Provide the [x, y] coordinate of the cell's center where the given text is located.  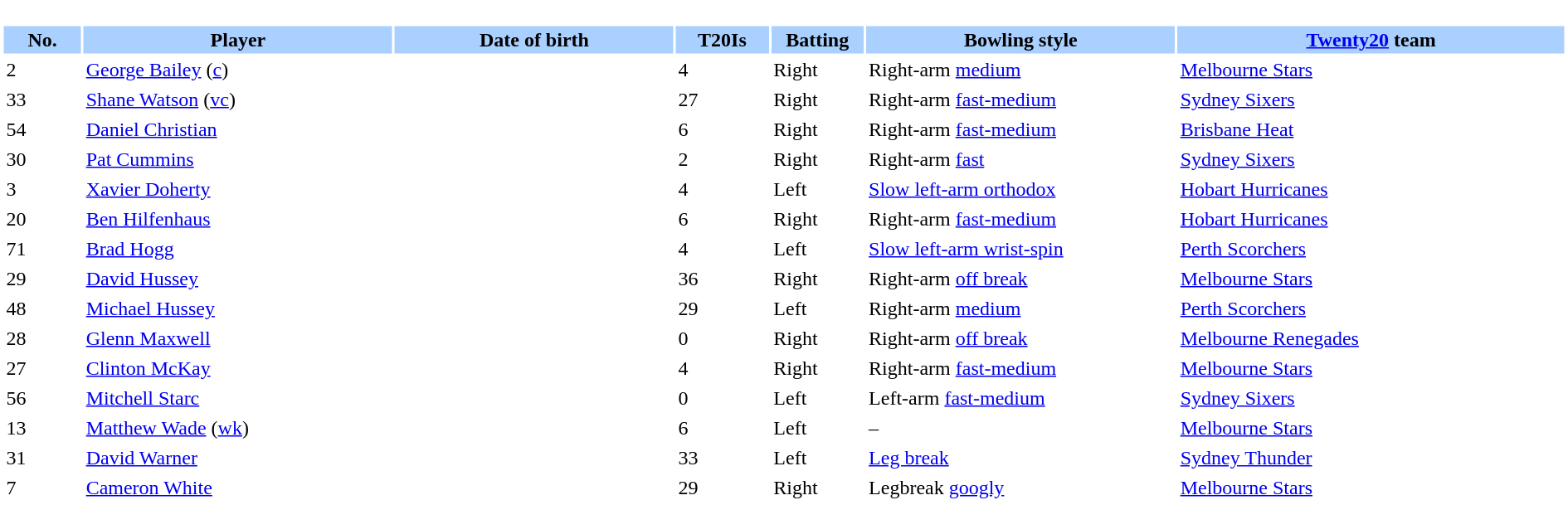
7 [41, 488]
Daniel Christian [239, 129]
Melbourne Renegades [1371, 338]
20 [41, 219]
54 [41, 129]
31 [41, 458]
Right-arm fast [1020, 159]
– [1020, 428]
Cameron White [239, 488]
Legbreak googly [1020, 488]
T20Is [723, 40]
Bowling style [1020, 40]
3 [41, 189]
Twenty20 team [1371, 40]
Player [239, 40]
Glenn Maxwell [239, 338]
David Warner [239, 458]
No. [41, 40]
30 [41, 159]
48 [41, 308]
Clinton McKay [239, 368]
Pat Cummins [239, 159]
56 [41, 398]
Leg break [1020, 458]
Batting [817, 40]
28 [41, 338]
George Bailey (c) [239, 70]
Date of birth [534, 40]
Michael Hussey [239, 308]
Slow left-arm orthodox [1020, 189]
Shane Watson (vc) [239, 100]
Brisbane Heat [1371, 129]
Mitchell Starc [239, 398]
Xavier Doherty [239, 189]
Brad Hogg [239, 249]
Ben Hilfenhaus [239, 219]
Slow left-arm wrist-spin [1020, 249]
Sydney Thunder [1371, 458]
36 [723, 279]
Matthew Wade (wk) [239, 428]
David Hussey [239, 279]
13 [41, 428]
71 [41, 249]
Left-arm fast-medium [1020, 398]
